Capture the cell that displays the provided text and extract its [x, y] central coordinate. 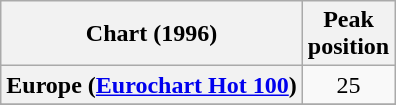
Peakposition [348, 34]
25 [348, 85]
Chart (1996) [152, 34]
Europe (Eurochart Hot 100) [152, 85]
